Output the (X, Y) coordinate of the center of the cell containing the given text.  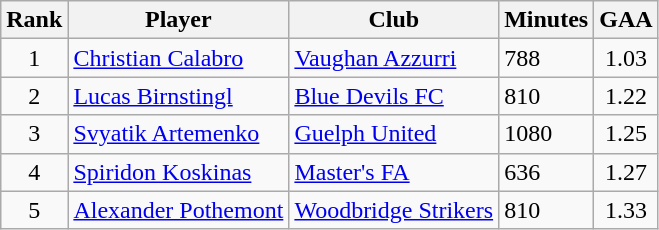
Master's FA (394, 172)
1.25 (626, 134)
Guelph United (394, 134)
636 (546, 172)
Blue Devils FC (394, 96)
5 (34, 210)
1080 (546, 134)
788 (546, 58)
1.03 (626, 58)
2 (34, 96)
Club (394, 20)
1 (34, 58)
Spiridon Koskinas (178, 172)
GAA (626, 20)
Woodbridge Strikers (394, 210)
Alexander Pothemont (178, 210)
Vaughan Azzurri (394, 58)
1.22 (626, 96)
Minutes (546, 20)
Player (178, 20)
Rank (34, 20)
1.27 (626, 172)
1.33 (626, 210)
3 (34, 134)
Lucas Birnstingl (178, 96)
Christian Calabro (178, 58)
Svyatik Artemenko (178, 134)
4 (34, 172)
